Capture the cell that displays the provided text and extract its [X, Y] central coordinate. 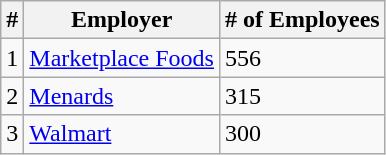
1 [12, 58]
3 [12, 134]
556 [302, 58]
# of Employees [302, 20]
Marketplace Foods [122, 58]
300 [302, 134]
# [12, 20]
Menards [122, 96]
315 [302, 96]
Walmart [122, 134]
2 [12, 96]
Employer [122, 20]
